For the text-containing cell, return its midpoint in (x, y) coordinate format. 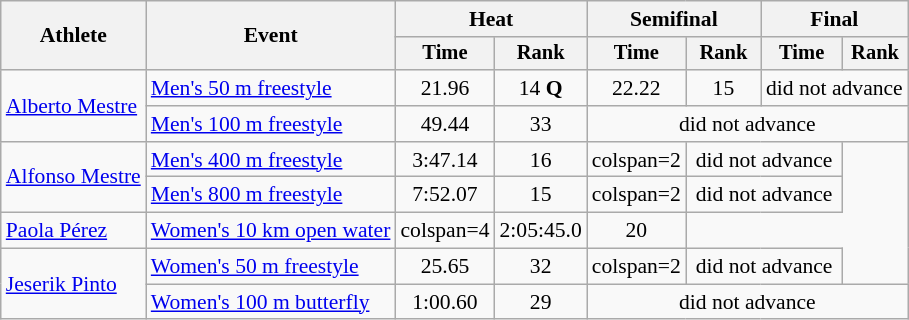
Men's 50 m freestyle (271, 88)
32 (541, 267)
Men's 400 m freestyle (271, 160)
49.44 (444, 124)
1:00.60 (444, 302)
colspan=4 (444, 231)
Athlete (74, 36)
Men's 100 m freestyle (271, 124)
Women's 50 m freestyle (271, 267)
25.65 (444, 267)
2:05:45.0 (541, 231)
Alfonso Mestre (74, 178)
29 (541, 302)
Paola Pérez (74, 231)
33 (541, 124)
3:47.14 (444, 160)
21.96 (444, 88)
Semifinal (674, 19)
Women's 100 m butterfly (271, 302)
16 (541, 160)
Jeserik Pinto (74, 284)
20 (636, 231)
Heat (490, 19)
Alberto Mestre (74, 106)
Men's 800 m freestyle (271, 195)
14 Q (541, 88)
Event (271, 36)
Women's 10 km open water (271, 231)
Final (834, 19)
7:52.07 (444, 195)
22.22 (636, 88)
